From the cell containing the given text, extract its center point as [X, Y] coordinate. 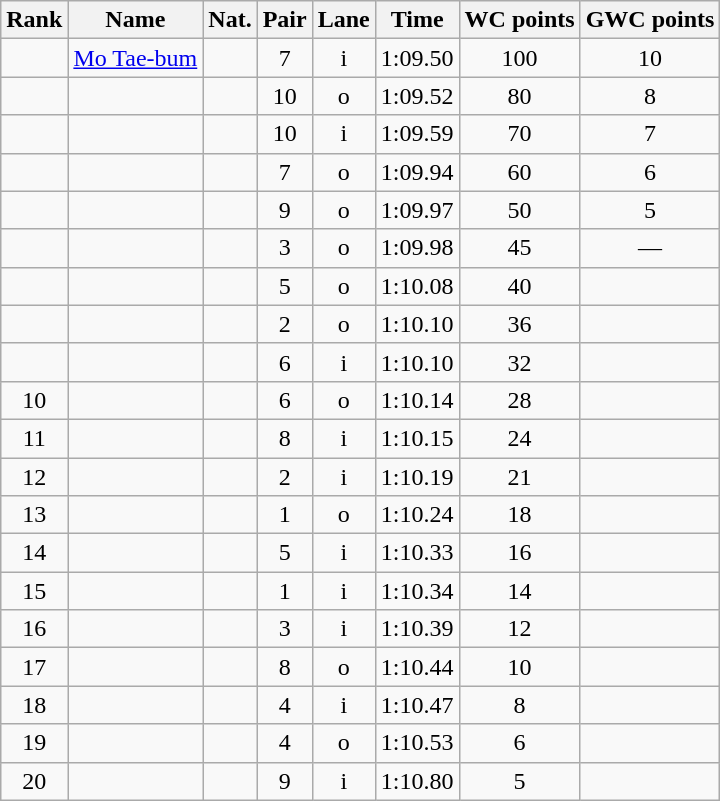
1:09.50 [417, 58]
32 [520, 362]
— [650, 248]
1:09.59 [417, 134]
1:09.97 [417, 210]
28 [520, 400]
19 [34, 743]
1:10.39 [417, 629]
1:09.98 [417, 248]
70 [520, 134]
60 [520, 172]
Time [417, 20]
Pair [284, 20]
20 [34, 781]
1:10.34 [417, 591]
21 [520, 477]
1:09.94 [417, 172]
13 [34, 515]
1:10.14 [417, 400]
Lane [344, 20]
40 [520, 286]
11 [34, 438]
WC points [520, 20]
Nat. [230, 20]
100 [520, 58]
1:10.19 [417, 477]
1:10.24 [417, 515]
Rank [34, 20]
1:10.44 [417, 667]
36 [520, 324]
24 [520, 438]
1:10.33 [417, 553]
1:10.08 [417, 286]
1:10.80 [417, 781]
1:10.15 [417, 438]
Mo Tae-bum [136, 58]
80 [520, 96]
GWC points [650, 20]
17 [34, 667]
50 [520, 210]
Name [136, 20]
15 [34, 591]
1:10.53 [417, 743]
45 [520, 248]
1:09.52 [417, 96]
1:10.47 [417, 705]
